Output the [X, Y] coordinate of the center of the cell containing the given text.  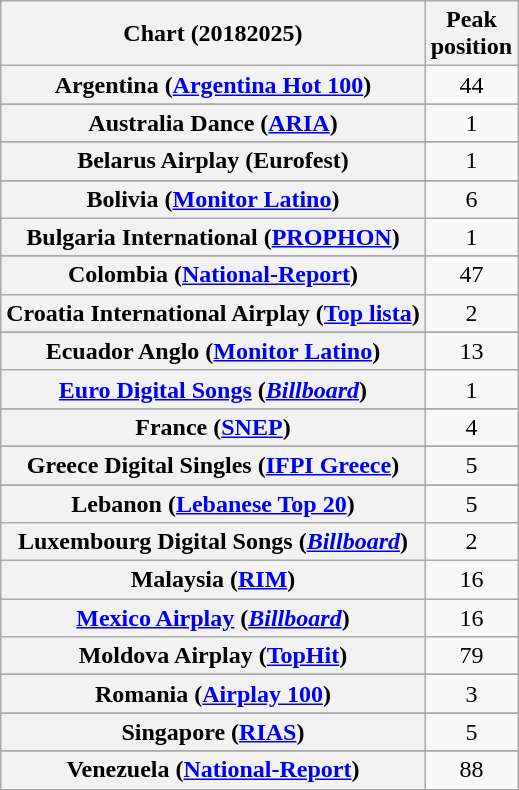
Romania (Airplay 100) [213, 694]
Ecuador Anglo (Monitor Latino) [213, 351]
3 [471, 694]
47 [471, 275]
Luxembourg Digital Songs (Billboard) [213, 542]
Australia Dance (ARIA) [213, 123]
Moldova Airplay (TopHit) [213, 656]
Croatia International Airplay (Top lista) [213, 313]
Mexico Airplay (Billboard) [213, 618]
Greece Digital Singles (IFPI Greece) [213, 465]
79 [471, 656]
Singapore (RIAS) [213, 732]
Argentina (Argentina Hot 100) [213, 85]
44 [471, 85]
Bolivia (Monitor Latino) [213, 199]
Lebanon (Lebanese Top 20) [213, 503]
Peak position [471, 34]
Chart (20182025) [213, 34]
Colombia (National-Report) [213, 275]
France (SNEP) [213, 427]
Malaysia (RIM) [213, 580]
4 [471, 427]
Belarus Airplay (Eurofest) [213, 161]
Euro Digital Songs (Billboard) [213, 389]
88 [471, 770]
6 [471, 199]
Bulgaria International (PROPHON) [213, 237]
13 [471, 351]
Venezuela (National-Report) [213, 770]
